Determine the [x, y] coordinate at the center of the cell enclosing the given text.  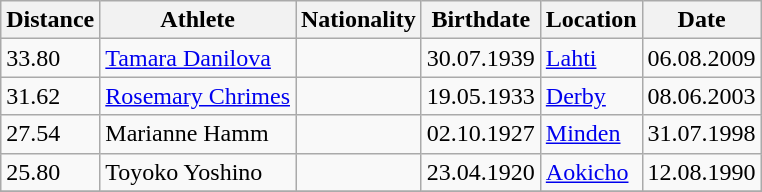
02.10.1927 [480, 134]
Lahti [591, 58]
Nationality [359, 20]
06.08.2009 [702, 58]
Aokicho [591, 172]
Toyoko Yoshino [198, 172]
08.06.2003 [702, 96]
Marianne Hamm [198, 134]
33.80 [50, 58]
25.80 [50, 172]
Distance [50, 20]
Birthdate [480, 20]
Athlete [198, 20]
19.05.1933 [480, 96]
27.54 [50, 134]
23.04.1920 [480, 172]
Tamara Danilova [198, 58]
30.07.1939 [480, 58]
31.07.1998 [702, 134]
Date [702, 20]
12.08.1990 [702, 172]
Derby [591, 96]
Rosemary Chrimes [198, 96]
31.62 [50, 96]
Location [591, 20]
Minden [591, 134]
